Detect which cell encompasses the target text, then output its [X, Y] center coordinate. 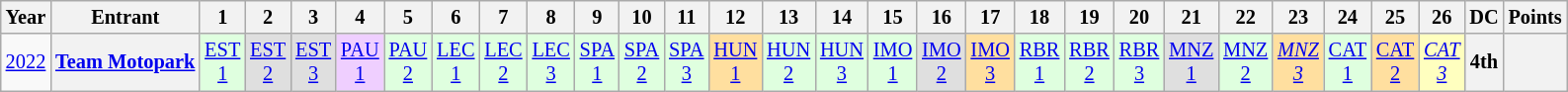
16 [941, 17]
MNZ1 [1192, 62]
PAU1 [360, 62]
HUN1 [735, 62]
LEC2 [503, 62]
SPA1 [597, 62]
IMO1 [893, 62]
Points [1535, 17]
CAT3 [1442, 62]
PAU2 [409, 62]
IMO2 [941, 62]
9 [597, 17]
12 [735, 17]
24 [1348, 17]
19 [1089, 17]
1 [222, 17]
MNZ2 [1245, 62]
MNZ3 [1298, 62]
Entrant [124, 17]
IMO3 [990, 62]
18 [1039, 17]
7 [503, 17]
14 [842, 17]
CAT2 [1395, 62]
HUN3 [842, 62]
20 [1139, 17]
Year [26, 17]
25 [1395, 17]
15 [893, 17]
23 [1298, 17]
CAT1 [1348, 62]
21 [1192, 17]
10 [642, 17]
SPA3 [686, 62]
DC [1484, 17]
EST1 [222, 62]
4th [1484, 62]
17 [990, 17]
13 [788, 17]
LEC1 [455, 62]
3 [313, 17]
Team Motopark [124, 62]
8 [551, 17]
2 [268, 17]
4 [360, 17]
HUN2 [788, 62]
5 [409, 17]
RBR3 [1139, 62]
2022 [26, 62]
RBR1 [1039, 62]
LEC3 [551, 62]
11 [686, 17]
6 [455, 17]
EST2 [268, 62]
RBR2 [1089, 62]
22 [1245, 17]
SPA2 [642, 62]
26 [1442, 17]
EST3 [313, 62]
